Extract the (x, y) coordinate from the center of the cell holding the provided text.  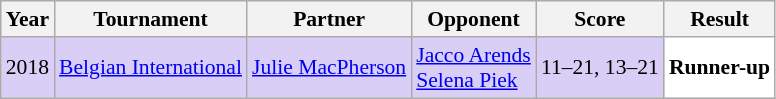
Score (600, 19)
Tournament (150, 19)
2018 (28, 68)
Belgian International (150, 68)
Runner-up (720, 68)
Opponent (474, 19)
Year (28, 19)
Julie MacPherson (329, 68)
Result (720, 19)
11–21, 13–21 (600, 68)
Partner (329, 19)
Jacco Arends Selena Piek (474, 68)
